Output the (X, Y) coordinate of the center of the cell containing the given text.  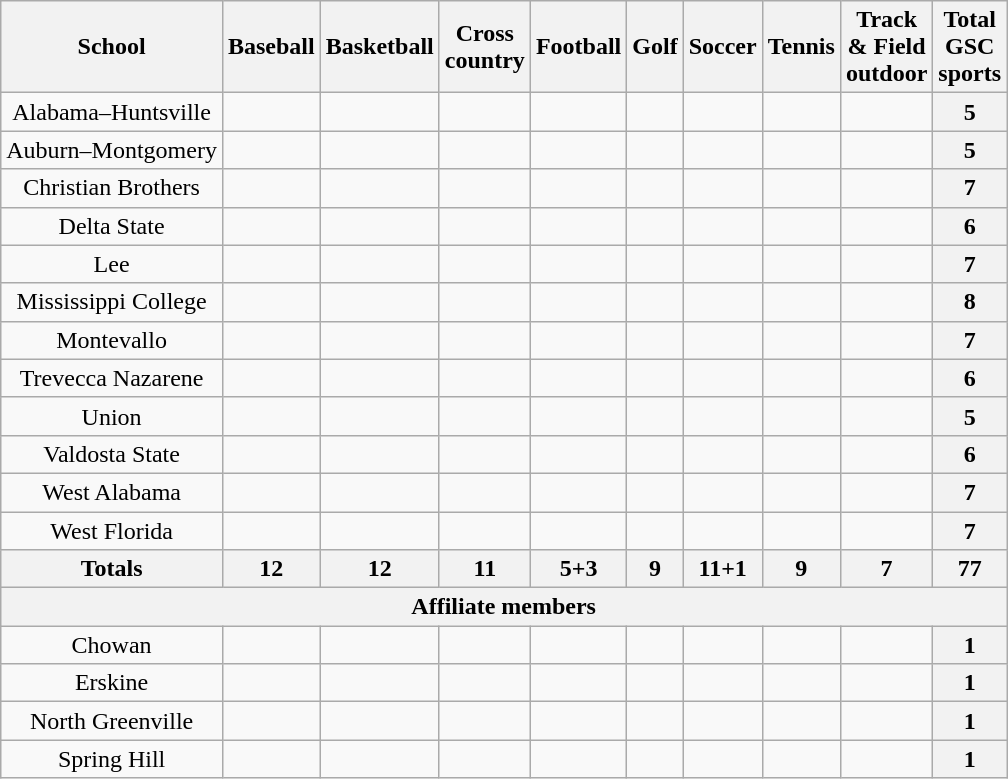
Crosscountry (484, 47)
Alabama–Huntsville (112, 112)
11 (484, 569)
Basketball (380, 47)
Montevallo (112, 340)
Valdosta State (112, 454)
West Florida (112, 531)
TotalGSCsports (970, 47)
North Greenville (112, 721)
Affiliate members (504, 607)
Golf (655, 47)
School (112, 47)
Chowan (112, 645)
77 (970, 569)
Auburn–Montgomery (112, 150)
Tennis (801, 47)
West Alabama (112, 492)
Football (578, 47)
Trevecca Nazarene (112, 378)
Baseball (271, 47)
5+3 (578, 569)
8 (970, 302)
11+1 (722, 569)
Union (112, 416)
Erskine (112, 683)
Delta State (112, 226)
Spring Hill (112, 759)
Track& Fieldoutdoor (886, 47)
Totals (112, 569)
Christian Brothers (112, 188)
Lee (112, 264)
Mississippi College (112, 302)
Soccer (722, 47)
